Output the [X, Y] coordinate of the center of the cell containing the given text.  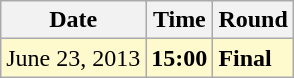
Time [180, 20]
15:00 [180, 58]
Round [253, 20]
June 23, 2013 [74, 58]
Date [74, 20]
Final [253, 58]
